Detect which cell encompasses the target text, then output its [x, y] center coordinate. 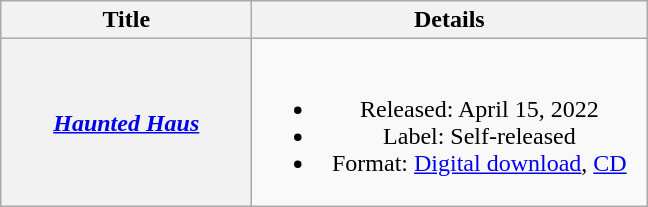
Details [450, 20]
Title [126, 20]
Released: April 15, 2022Label: Self-releasedFormat: Digital download, CD [450, 122]
Haunted Haus [126, 122]
